Detect which cell encompasses the target text, then output its (X, Y) center coordinate. 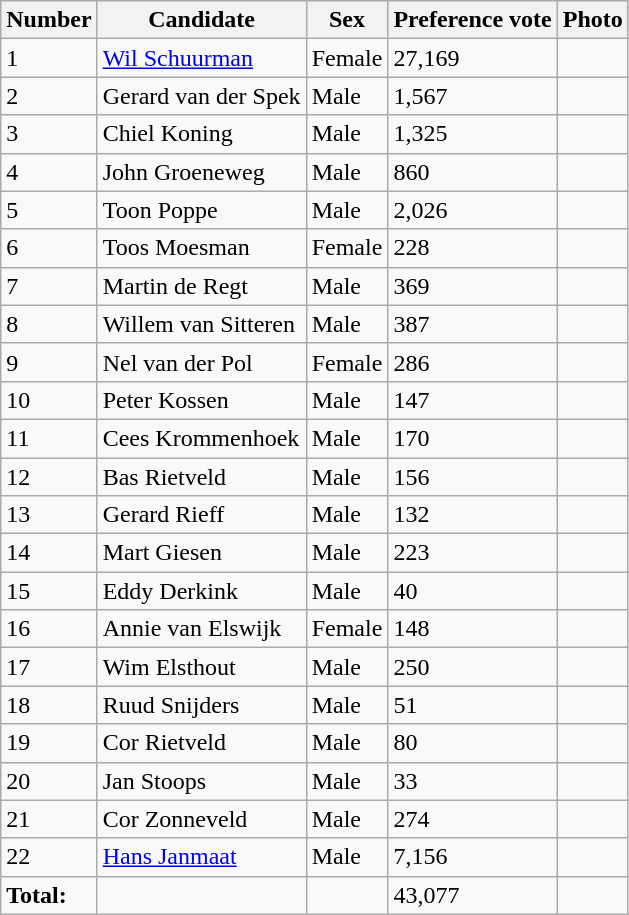
Toon Poppe (202, 210)
Cor Rietveld (202, 743)
Preference vote (472, 20)
286 (472, 362)
19 (49, 743)
170 (472, 438)
40 (472, 591)
1,567 (472, 96)
Candidate (202, 20)
11 (49, 438)
274 (472, 819)
147 (472, 400)
Wim Elsthout (202, 667)
27,169 (472, 58)
Chiel Koning (202, 134)
860 (472, 172)
18 (49, 705)
Hans Janmaat (202, 857)
2 (49, 96)
Willem van Sitteren (202, 324)
Bas Rietveld (202, 477)
15 (49, 591)
51 (472, 705)
21 (49, 819)
Martin de Regt (202, 286)
10 (49, 400)
4 (49, 172)
1 (49, 58)
43,077 (472, 895)
6 (49, 248)
14 (49, 553)
1,325 (472, 134)
5 (49, 210)
12 (49, 477)
Jan Stoops (202, 781)
387 (472, 324)
Annie van Elswijk (202, 629)
228 (472, 248)
7 (49, 286)
Photo (592, 20)
156 (472, 477)
8 (49, 324)
2,026 (472, 210)
Eddy Derkink (202, 591)
Mart Giesen (202, 553)
Cor Zonneveld (202, 819)
223 (472, 553)
Ruud Snijders (202, 705)
9 (49, 362)
Cees Krommenhoek (202, 438)
17 (49, 667)
3 (49, 134)
369 (472, 286)
22 (49, 857)
Wil Schuurman (202, 58)
Peter Kossen (202, 400)
80 (472, 743)
13 (49, 515)
Gerard van der Spek (202, 96)
John Groeneweg (202, 172)
33 (472, 781)
148 (472, 629)
20 (49, 781)
16 (49, 629)
132 (472, 515)
7,156 (472, 857)
Total: (49, 895)
250 (472, 667)
Gerard Rieff (202, 515)
Sex (347, 20)
Toos Moesman (202, 248)
Number (49, 20)
Nel van der Pol (202, 362)
